Find where the given text appears and provide that cell's center as (X, Y) coordinate. 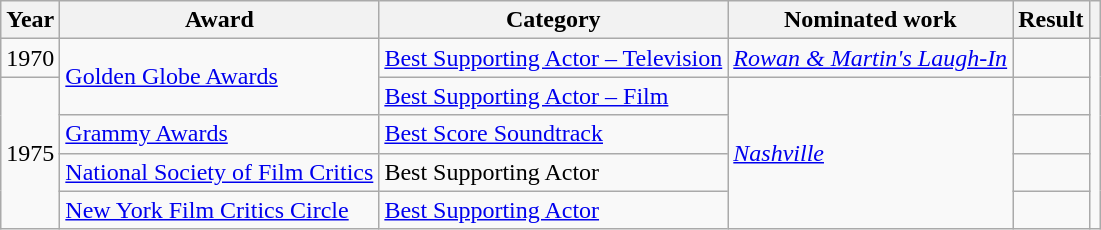
Best Supporting Actor – Television (554, 58)
1975 (30, 153)
Best Score Soundtrack (554, 134)
Golden Globe Awards (220, 77)
Rowan & Martin's Laugh-In (870, 58)
Year (30, 20)
Category (554, 20)
Grammy Awards (220, 134)
Best Supporting Actor – Film (554, 96)
Nashville (870, 153)
Result (1051, 20)
National Society of Film Critics (220, 172)
Award (220, 20)
1970 (30, 58)
New York Film Critics Circle (220, 210)
Nominated work (870, 20)
